Determine the (x, y) coordinate at the center of the cell enclosing the given text.  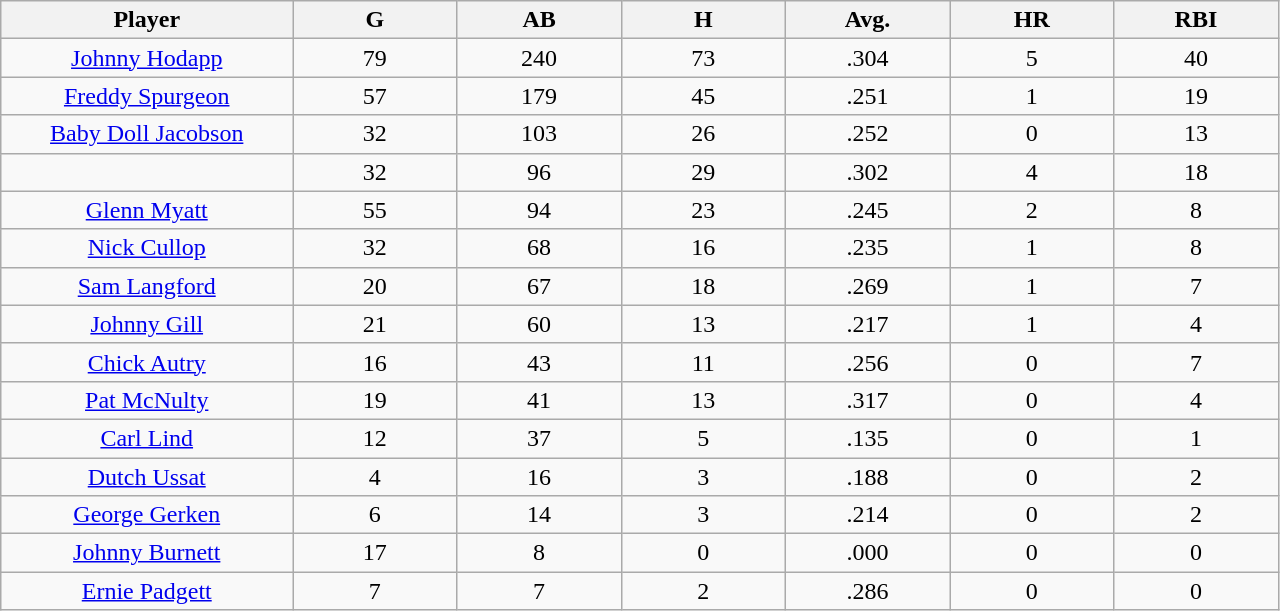
.135 (867, 438)
Carl Lind (147, 438)
G (375, 20)
240 (539, 58)
57 (375, 96)
.245 (867, 210)
29 (703, 172)
Johnny Hodapp (147, 58)
179 (539, 96)
55 (375, 210)
14 (539, 515)
.269 (867, 286)
.188 (867, 477)
Johnny Burnett (147, 553)
26 (703, 134)
Dutch Ussat (147, 477)
.000 (867, 553)
.317 (867, 400)
11 (703, 362)
Nick Cullop (147, 248)
.252 (867, 134)
6 (375, 515)
Glenn Myatt (147, 210)
Freddy Spurgeon (147, 96)
George Gerken (147, 515)
12 (375, 438)
68 (539, 248)
103 (539, 134)
.286 (867, 591)
H (703, 20)
94 (539, 210)
Chick Autry (147, 362)
Pat McNulty (147, 400)
Baby Doll Jacobson (147, 134)
HR (1032, 20)
79 (375, 58)
AB (539, 20)
Player (147, 20)
40 (1196, 58)
.302 (867, 172)
.304 (867, 58)
Ernie Padgett (147, 591)
96 (539, 172)
43 (539, 362)
21 (375, 324)
RBI (1196, 20)
.235 (867, 248)
67 (539, 286)
.214 (867, 515)
.217 (867, 324)
45 (703, 96)
41 (539, 400)
20 (375, 286)
.256 (867, 362)
17 (375, 553)
Avg. (867, 20)
37 (539, 438)
Sam Langford (147, 286)
.251 (867, 96)
73 (703, 58)
60 (539, 324)
23 (703, 210)
Johnny Gill (147, 324)
